Pinpoint the cell where the given text exists, returning its (X, Y) midpoint coordinate. 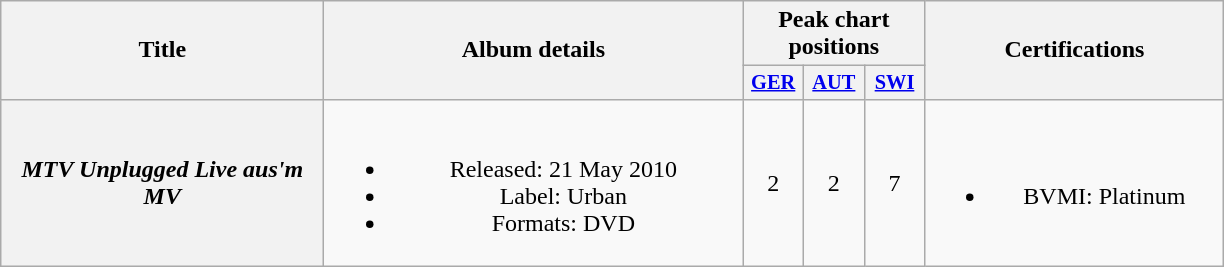
Peak chart positions (834, 34)
Released: 21 May 2010Label: UrbanFormats: DVD (534, 182)
Album details (534, 50)
AUT (834, 83)
7 (894, 182)
BVMI: Platinum (1074, 182)
GER (774, 83)
Certifications (1074, 50)
SWI (894, 83)
Title (162, 50)
MTV Unplugged Live aus'm MV (162, 182)
